Return the (x, y) coordinate for the center point of the cell that contains the specified text.  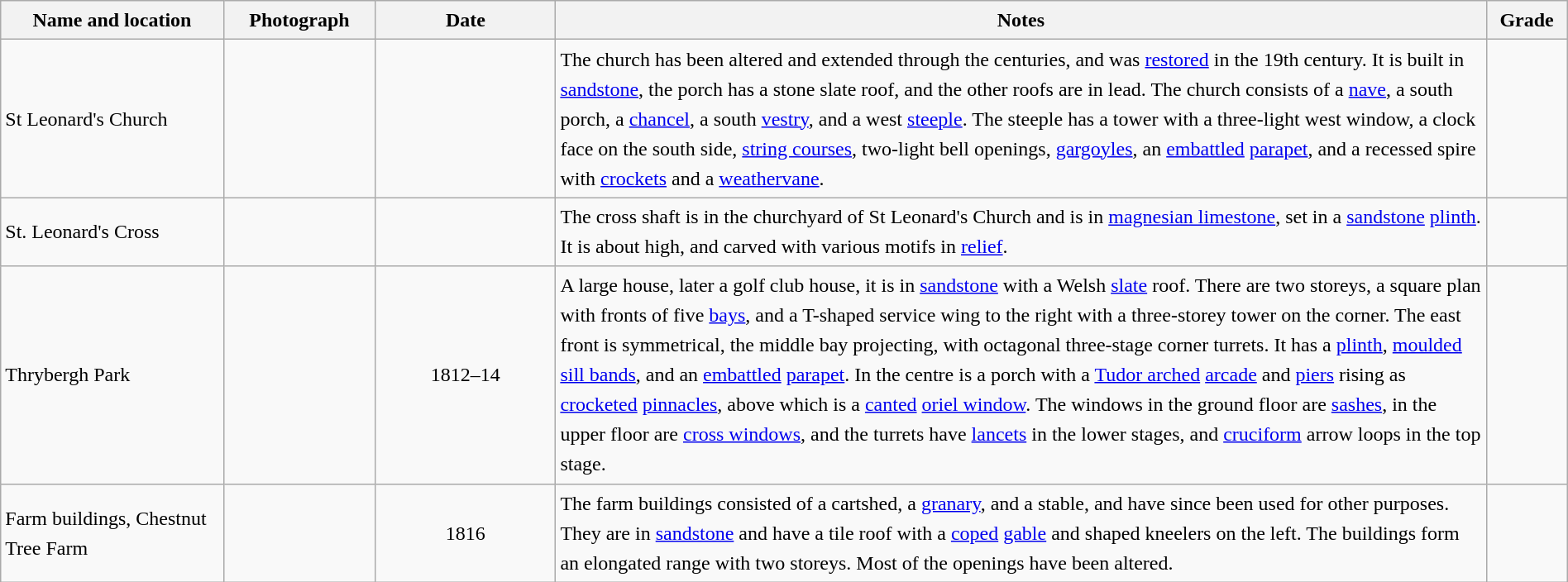
St. Leonard's Cross (112, 231)
Name and location (112, 20)
Farm buildings, Chestnut Tree Farm (112, 532)
Date (466, 20)
Photograph (299, 20)
St Leonard's Church (112, 119)
Grade (1527, 20)
Notes (1021, 20)
Thrybergh Park (112, 375)
1816 (466, 532)
1812–14 (466, 375)
